Detect which cell encompasses the target text, then output its (X, Y) center coordinate. 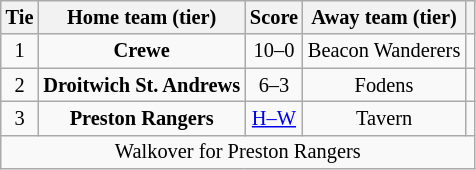
Score (274, 17)
1 (20, 51)
Tavern (384, 118)
Walkover for Preston Rangers (238, 152)
Home team (tier) (142, 17)
Fodens (384, 85)
Crewe (142, 51)
Tie (20, 17)
Droitwich St. Andrews (142, 85)
Preston Rangers (142, 118)
10–0 (274, 51)
2 (20, 85)
Beacon Wanderers (384, 51)
6–3 (274, 85)
3 (20, 118)
H–W (274, 118)
Away team (tier) (384, 17)
